Scan for the cell matching the given text and deliver its (x, y) coordinate at center. 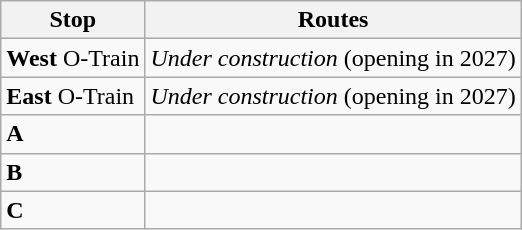
A (73, 134)
C (73, 210)
Routes (333, 20)
B (73, 172)
West O-Train (73, 58)
Stop (73, 20)
East O-Train (73, 96)
